Capture the cell that displays the provided text and extract its (X, Y) central coordinate. 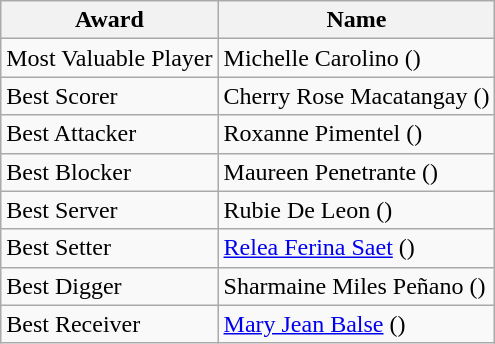
Best Digger (110, 286)
Award (110, 20)
Roxanne Pimentel () (356, 134)
Best Attacker (110, 134)
Best Blocker (110, 172)
Name (356, 20)
Best Setter (110, 248)
Mary Jean Balse () (356, 324)
Best Server (110, 210)
Cherry Rose Macatangay () (356, 96)
Sharmaine Miles Peñano () (356, 286)
Rubie De Leon () (356, 210)
Michelle Carolino () (356, 58)
Best Receiver (110, 324)
Maureen Penetrante () (356, 172)
Most Valuable Player (110, 58)
Relea Ferina Saet () (356, 248)
Best Scorer (110, 96)
